Extract the [x, y] coordinate from the center of the cell holding the provided text.  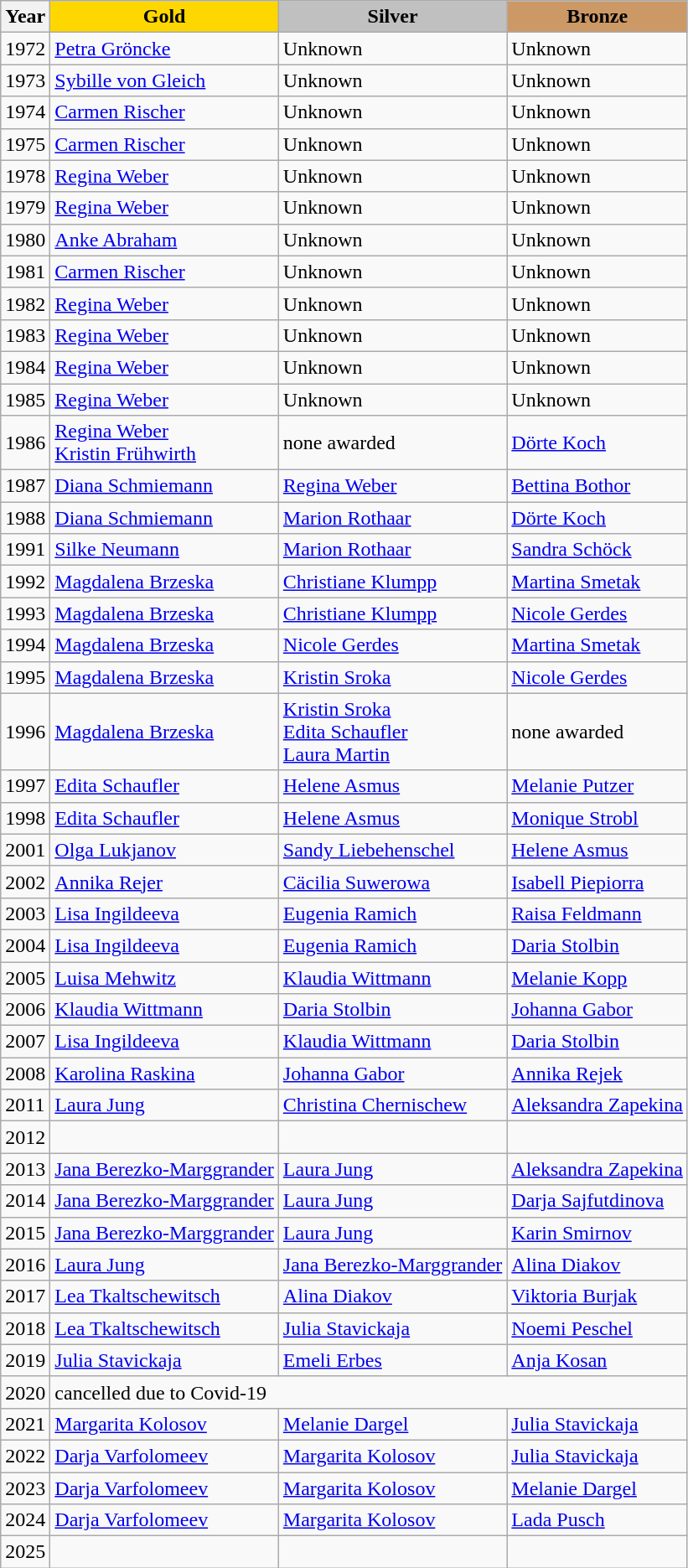
2003 [25, 913]
Kristin SrokaEdita SchauflerLaura Martin [392, 732]
Year [25, 17]
1997 [25, 786]
Melanie Kopp [597, 978]
2005 [25, 978]
2022 [25, 1456]
Anke Abraham [164, 240]
2006 [25, 1010]
1992 [25, 582]
1980 [25, 240]
2011 [25, 1105]
2017 [25, 1296]
1974 [25, 112]
2023 [25, 1488]
2018 [25, 1328]
Melanie Putzer [597, 786]
1979 [25, 208]
1991 [25, 550]
2019 [25, 1360]
Cäcilia Suwerowa [392, 882]
2002 [25, 882]
1982 [25, 303]
Raisa Feldmann [597, 913]
Viktoria Burjak [597, 1296]
1972 [25, 49]
1975 [25, 144]
Sandy Liebehenschel [392, 850]
Christina Chernischew [392, 1105]
Petra Gröncke [164, 49]
2007 [25, 1042]
2013 [25, 1169]
Luisa Mehwitz [164, 978]
2015 [25, 1233]
Annika Rejek [597, 1074]
Emeli Erbes [392, 1360]
Kristin Sroka [392, 677]
1998 [25, 818]
Monique Strobl [597, 818]
Regina WeberKristin Frühwirth [164, 442]
2024 [25, 1520]
1988 [25, 518]
Silver [392, 17]
Noemi Peschel [597, 1328]
1986 [25, 442]
2014 [25, 1201]
Darja Sajfutdinova [597, 1201]
1996 [25, 732]
Silke Neumann [164, 550]
Bronze [597, 17]
Olga Lukjanov [164, 850]
1994 [25, 645]
2020 [25, 1392]
1983 [25, 335]
2016 [25, 1265]
1978 [25, 176]
2012 [25, 1137]
2008 [25, 1074]
1995 [25, 677]
cancelled due to Covid-19 [369, 1392]
2004 [25, 945]
1987 [25, 486]
Sybille von Gleich [164, 80]
2021 [25, 1424]
Karin Smirnov [597, 1233]
Sandra Schöck [597, 550]
Annika Rejer [164, 882]
Karolina Raskina [164, 1074]
1985 [25, 400]
1973 [25, 80]
2025 [25, 1552]
Lada Pusch [597, 1520]
Anja Kosan [597, 1360]
Gold [164, 17]
1981 [25, 272]
1984 [25, 367]
Bettina Bothor [597, 486]
2001 [25, 850]
1993 [25, 613]
Isabell Piepiorra [597, 882]
